Extract the (X, Y) coordinate from the center of the cell holding the provided text.  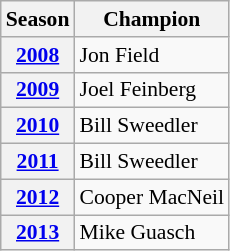
2008 (38, 55)
Mike Guasch (152, 233)
Jon Field (152, 55)
Cooper MacNeil (152, 197)
Joel Feinberg (152, 90)
2010 (38, 126)
Champion (152, 19)
2009 (38, 90)
2013 (38, 233)
2012 (38, 197)
2011 (38, 162)
Season (38, 19)
